Locate the cell with the specified text and output its (x, y) center coordinate. 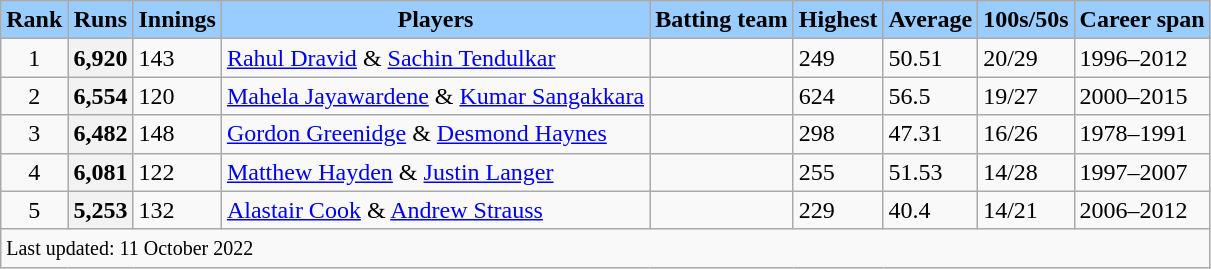
2006–2012 (1142, 210)
100s/50s (1026, 20)
6,482 (100, 134)
Rahul Dravid & Sachin Tendulkar (435, 58)
19/27 (1026, 96)
2 (34, 96)
Alastair Cook & Andrew Strauss (435, 210)
1997–2007 (1142, 172)
1996–2012 (1142, 58)
56.5 (930, 96)
51.53 (930, 172)
Matthew Hayden & Justin Langer (435, 172)
Rank (34, 20)
Last updated: 11 October 2022 (606, 248)
3 (34, 134)
Gordon Greenidge & Desmond Haynes (435, 134)
1 (34, 58)
4 (34, 172)
Mahela Jayawardene & Kumar Sangakkara (435, 96)
14/21 (1026, 210)
Career span (1142, 20)
Highest (838, 20)
6,920 (100, 58)
47.31 (930, 134)
148 (177, 134)
298 (838, 134)
20/29 (1026, 58)
16/26 (1026, 134)
143 (177, 58)
122 (177, 172)
50.51 (930, 58)
624 (838, 96)
229 (838, 210)
1978–1991 (1142, 134)
132 (177, 210)
5 (34, 210)
Runs (100, 20)
14/28 (1026, 172)
5,253 (100, 210)
249 (838, 58)
120 (177, 96)
Batting team (722, 20)
2000–2015 (1142, 96)
255 (838, 172)
Players (435, 20)
40.4 (930, 210)
6,081 (100, 172)
6,554 (100, 96)
Average (930, 20)
Innings (177, 20)
